Search for the cell housing the specified text and yield its (x, y) center coordinate. 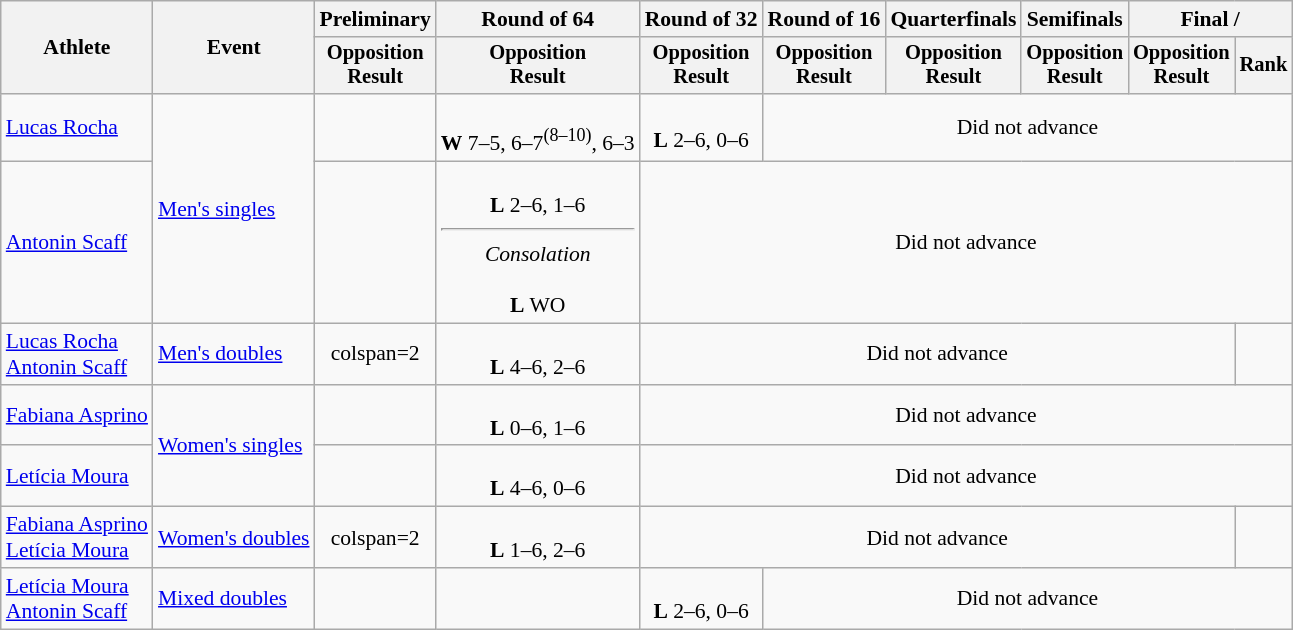
Women's doubles (234, 538)
Women's singles (234, 446)
Quarterfinals (953, 19)
L 0–6, 1–6 (538, 416)
Men's doubles (234, 354)
Lucas Rocha (77, 128)
Letícia Moura (77, 476)
Round of 64 (538, 19)
L 4–6, 2–6 (538, 354)
Event (234, 48)
Letícia MouraAntonin Scaff (77, 598)
Semifinals (1074, 19)
Round of 32 (702, 19)
L 2–6, 1–6 ConsolationL WO (538, 242)
Athlete (77, 48)
Preliminary (376, 19)
Lucas RochaAntonin Scaff (77, 354)
Rank (1264, 66)
Men's singles (234, 208)
Round of 16 (824, 19)
W 7–5, 6–7(8–10), 6–3 (538, 128)
Fabiana AsprinoLetícia Moura (77, 538)
L 4–6, 0–6 (538, 476)
Mixed doubles (234, 598)
Fabiana Asprino (77, 416)
Antonin Scaff (77, 242)
Final / (1210, 19)
L 1–6, 2–6 (538, 538)
